Determine the (X, Y) coordinate at the center of the cell enclosing the given text.  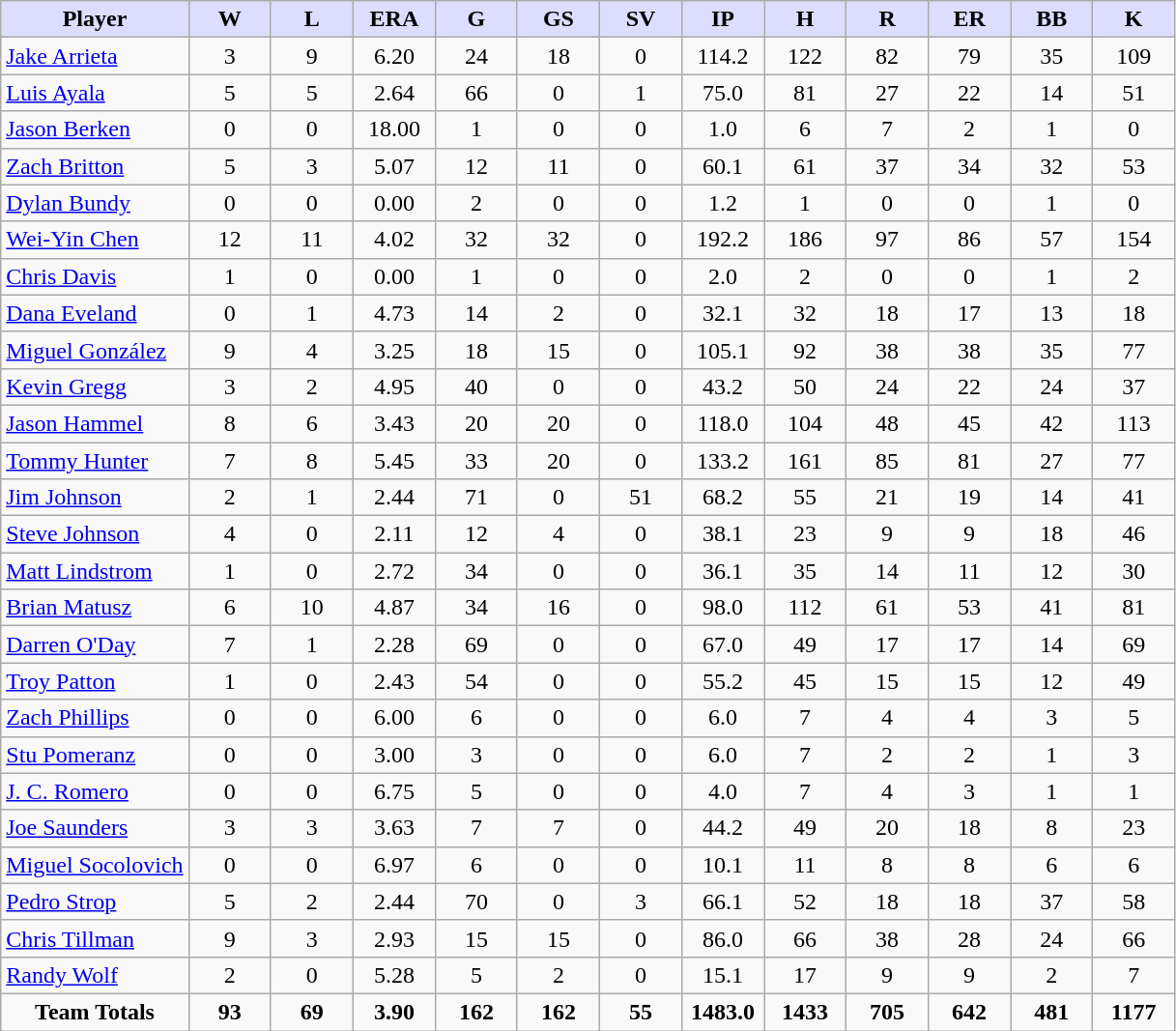
GS (559, 19)
82 (887, 56)
ER (970, 19)
2.72 (394, 571)
86.0 (723, 938)
42 (1051, 423)
57 (1051, 240)
2.43 (394, 681)
6.00 (394, 718)
Zach Britton (95, 166)
16 (559, 608)
133.2 (723, 461)
4.95 (394, 387)
Wei-Yin Chen (95, 240)
Darren O'Day (95, 644)
13 (1051, 313)
ERA (394, 19)
Luis Ayala (95, 93)
46 (1134, 534)
3.43 (394, 423)
SV (640, 19)
30 (1134, 571)
43.2 (723, 387)
54 (475, 681)
122 (806, 56)
Player (95, 19)
Zach Phillips (95, 718)
2.64 (394, 93)
21 (887, 498)
2.11 (394, 534)
R (887, 19)
6.20 (394, 56)
3.00 (394, 755)
Miguel Socolovich (95, 865)
58 (1134, 902)
192.2 (723, 240)
5.28 (394, 975)
154 (1134, 240)
1.2 (723, 203)
92 (806, 350)
66.1 (723, 902)
2.28 (394, 644)
4.87 (394, 608)
186 (806, 240)
6.75 (394, 791)
Dana Eveland (95, 313)
97 (887, 240)
K (1134, 19)
70 (475, 902)
18.00 (394, 129)
32.1 (723, 313)
Miguel González (95, 350)
36.1 (723, 571)
38.1 (723, 534)
44.2 (723, 828)
Chris Tillman (95, 938)
50 (806, 387)
481 (1051, 1012)
79 (970, 56)
118.0 (723, 423)
109 (1134, 56)
642 (970, 1012)
L (311, 19)
48 (887, 423)
G (475, 19)
Steve Johnson (95, 534)
85 (887, 461)
Brian Matusz (95, 608)
H (806, 19)
105.1 (723, 350)
Matt Lindstrom (95, 571)
2.93 (394, 938)
Tommy Hunter (95, 461)
52 (806, 902)
67.0 (723, 644)
Jason Berken (95, 129)
6.97 (394, 865)
71 (475, 498)
112 (806, 608)
33 (475, 461)
Kevin Gregg (95, 387)
75.0 (723, 93)
J. C. Romero (95, 791)
Stu Pomeranz (95, 755)
15.1 (723, 975)
3.25 (394, 350)
104 (806, 423)
5.45 (394, 461)
Jason Hammel (95, 423)
3.90 (394, 1012)
28 (970, 938)
1.0 (723, 129)
98.0 (723, 608)
Troy Patton (95, 681)
1483.0 (723, 1012)
113 (1134, 423)
Team Totals (95, 1012)
2.0 (723, 276)
3.63 (394, 828)
1177 (1134, 1012)
W (230, 19)
114.2 (723, 56)
IP (723, 19)
19 (970, 498)
5.07 (394, 166)
4.73 (394, 313)
161 (806, 461)
Jim Johnson (95, 498)
Randy Wolf (95, 975)
10.1 (723, 865)
1433 (806, 1012)
4.02 (394, 240)
86 (970, 240)
60.1 (723, 166)
55.2 (723, 681)
93 (230, 1012)
Pedro Strop (95, 902)
705 (887, 1012)
4.0 (723, 791)
10 (311, 608)
BB (1051, 19)
40 (475, 387)
68.2 (723, 498)
Dylan Bundy (95, 203)
Jake Arrieta (95, 56)
Joe Saunders (95, 828)
Chris Davis (95, 276)
